From the cell containing the given text, extract its center point as (x, y) coordinate. 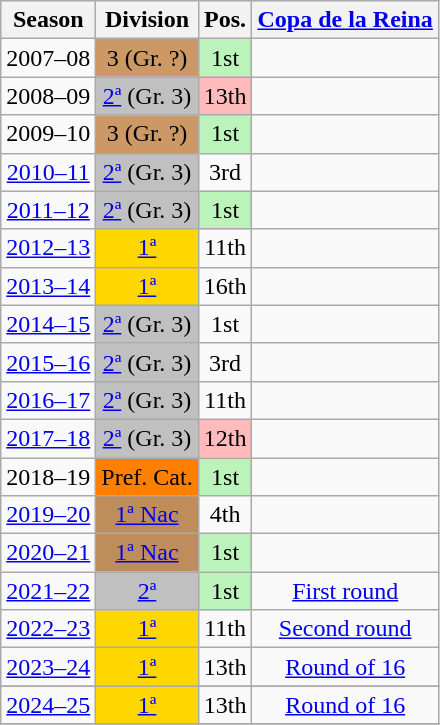
4th (225, 515)
2015–16 (48, 362)
16th (225, 286)
2016–17 (48, 400)
2013–14 (48, 286)
2011–12 (48, 210)
Pref. Cat. (147, 477)
First round (345, 591)
2014–15 (48, 324)
2024–25 (48, 705)
Second round (345, 629)
2ª (147, 591)
2019–20 (48, 515)
2007–08 (48, 58)
2009–10 (48, 134)
Copa de la Reina (345, 20)
Season (48, 20)
Division (147, 20)
Pos. (225, 20)
2008–09 (48, 96)
2017–18 (48, 438)
2023–24 (48, 667)
2018–19 (48, 477)
2010–11 (48, 172)
2022–23 (48, 629)
2021–22 (48, 591)
12th (225, 438)
2020–21 (48, 553)
2012–13 (48, 248)
